Output the (x, y) coordinate of the center of the cell containing the given text.  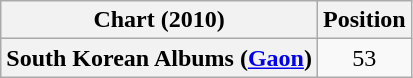
Position (364, 20)
Chart (2010) (160, 20)
53 (364, 58)
South Korean Albums (Gaon) (160, 58)
